Return (x, y) of the center of cell containing provided text 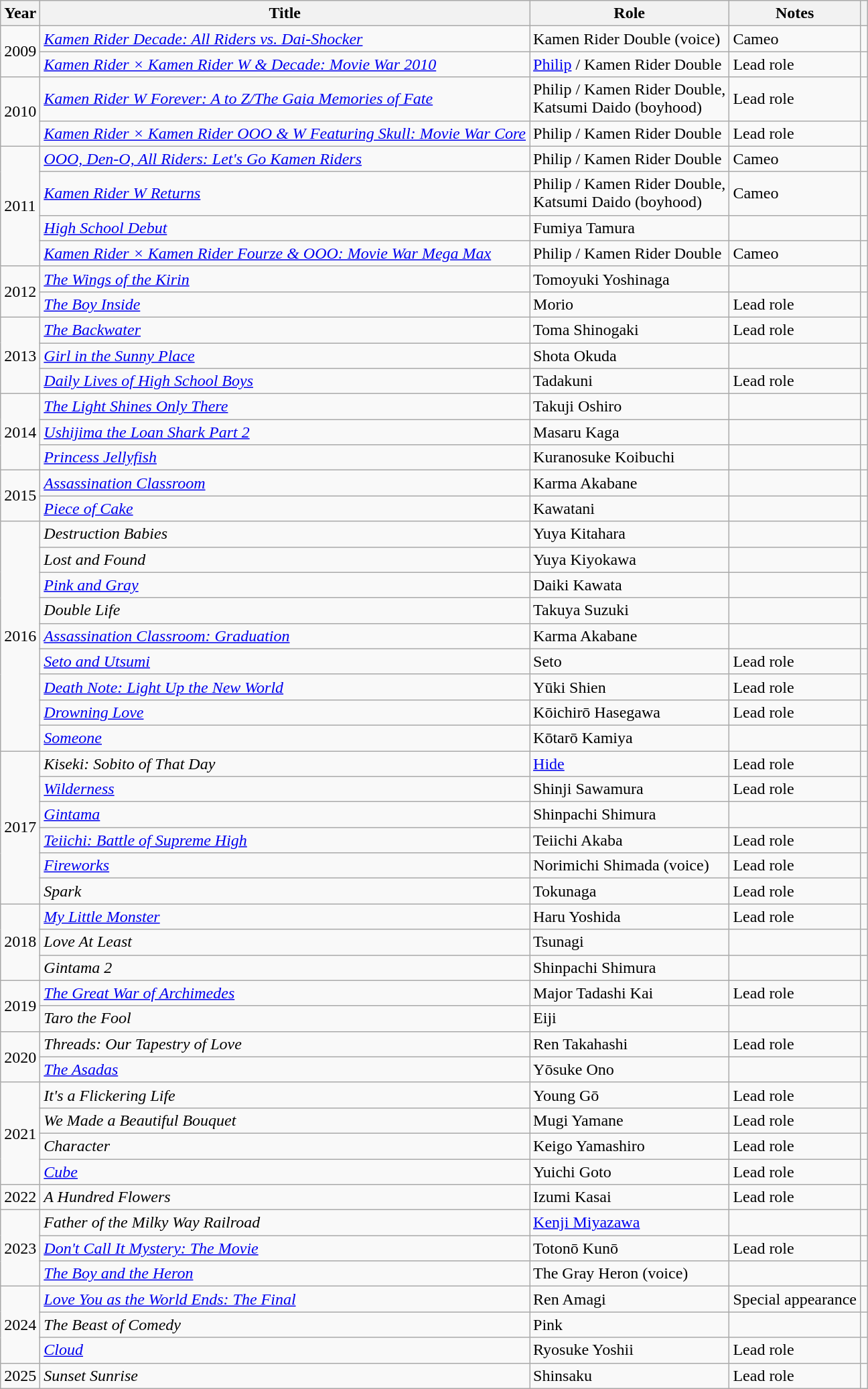
Kiseki: Sobito of That Day (285, 763)
Title (285, 13)
Kamen Rider Decade: All Riders vs. Dai-Shocker (285, 39)
2017 (20, 827)
Kenji Miyazawa (630, 1223)
Cube (285, 1172)
Yuichi Goto (630, 1172)
Taro the Fool (285, 1018)
2014 (20, 432)
Ryosuke Yoshii (630, 1350)
Double Life (285, 610)
Fireworks (285, 866)
Yōsuke Ono (630, 1069)
Teiichi: Battle of Supreme High (285, 840)
The Beast of Comedy (285, 1325)
Tokunaga (630, 891)
The Wings of the Kirin (285, 279)
Kamen Rider × Kamen Rider OOO & W Featuring Skull: Movie War Core (285, 133)
Philip / Kamen Rider Double, Katsumi Daido (boyhood) (630, 193)
Love At Least (285, 942)
Shinsaku (630, 1376)
Gintama (285, 815)
Father of the Milky Way Railroad (285, 1223)
Year (20, 13)
2013 (20, 355)
2020 (20, 1057)
2022 (20, 1197)
Someone (285, 738)
Yuya Kiyokawa (630, 559)
2009 (20, 52)
2015 (20, 496)
Major Tadashi Kai (630, 993)
2019 (20, 1006)
Ren Amagi (630, 1299)
Cloud (285, 1350)
2018 (20, 942)
2012 (20, 291)
Ushijima the Loan Shark Part 2 (285, 432)
Philip / Kamen Rider Double,Katsumi Daido (boyhood) (630, 99)
Yuya Kitahara (630, 534)
The Asadas (285, 1069)
My Little Monster (285, 917)
Kōichirō Hasegawa (630, 712)
A Hundred Flowers (285, 1197)
Masaru Kaga (630, 432)
OOO, Den-O, All Riders: Let's Go Kamen Riders (285, 159)
Notes (795, 13)
Pink (630, 1325)
2025 (20, 1376)
Kamen Rider Double (voice) (630, 39)
2021 (20, 1133)
Tadakuni (630, 381)
Kamen Rider W Forever: A to Z/The Gaia Memories of Fate (285, 99)
Daily Lives of High School Boys (285, 381)
Yūki Shien (630, 687)
2023 (20, 1248)
Toma Shinogaki (630, 330)
Seto (630, 661)
Death Note: Light Up the New World (285, 687)
Assassination Classroom: Graduation (285, 636)
Eiji (630, 1018)
We Made a Beautiful Bouquet (285, 1120)
Keigo Yamashiro (630, 1146)
The Great War of Archimedes (285, 993)
Kawatani (630, 509)
Threads: Our Tapestry of Love (285, 1044)
Love You as the World Ends: The Final (285, 1299)
Fumiya Tamura (630, 228)
Shinji Sawamura (630, 789)
Kuranosuke Koibuchi (630, 458)
Haru Yoshida (630, 917)
Kamen Rider W Returns (285, 193)
Takuji Oshiro (630, 407)
The Gray Heron (voice) (630, 1274)
2011 (20, 206)
Lost and Found (285, 559)
Assassination Classroom (285, 483)
Don't Call It Mystery: The Movie (285, 1248)
Morio (630, 304)
2016 (20, 637)
Special appearance (795, 1299)
Princess Jellyfish (285, 458)
Spark (285, 891)
Young Gō (630, 1095)
Seto and Utsumi (285, 661)
Teiichi Akaba (630, 840)
High School Debut (285, 228)
Daiki Kawata (630, 585)
Role (630, 13)
Hide (630, 763)
2024 (20, 1325)
The Backwater (285, 330)
Shota Okuda (630, 356)
Sunset Sunrise (285, 1376)
Piece of Cake (285, 509)
It's a Flickering Life (285, 1095)
Kōtarō Kamiya (630, 738)
Totonō Kunō (630, 1248)
The Light Shines Only There (285, 407)
Girl in the Sunny Place (285, 356)
Destruction Babies (285, 534)
Gintama 2 (285, 968)
Pink and Gray (285, 585)
Ren Takahashi (630, 1044)
Tsunagi (630, 942)
The Boy Inside (285, 304)
2010 (20, 111)
Drowning Love (285, 712)
Izumi Kasai (630, 1197)
Character (285, 1146)
Kamen Rider × Kamen Rider W & Decade: Movie War 2010 (285, 64)
Kamen Rider × Kamen Rider Fourze & OOO: Movie War Mega Max (285, 253)
Mugi Yamane (630, 1120)
Takuya Suzuki (630, 610)
Norimichi Shimada (voice) (630, 866)
Tomoyuki Yoshinaga (630, 279)
Wilderness (285, 789)
The Boy and the Heron (285, 1274)
